From the cell containing the given text, extract its center point as [x, y] coordinate. 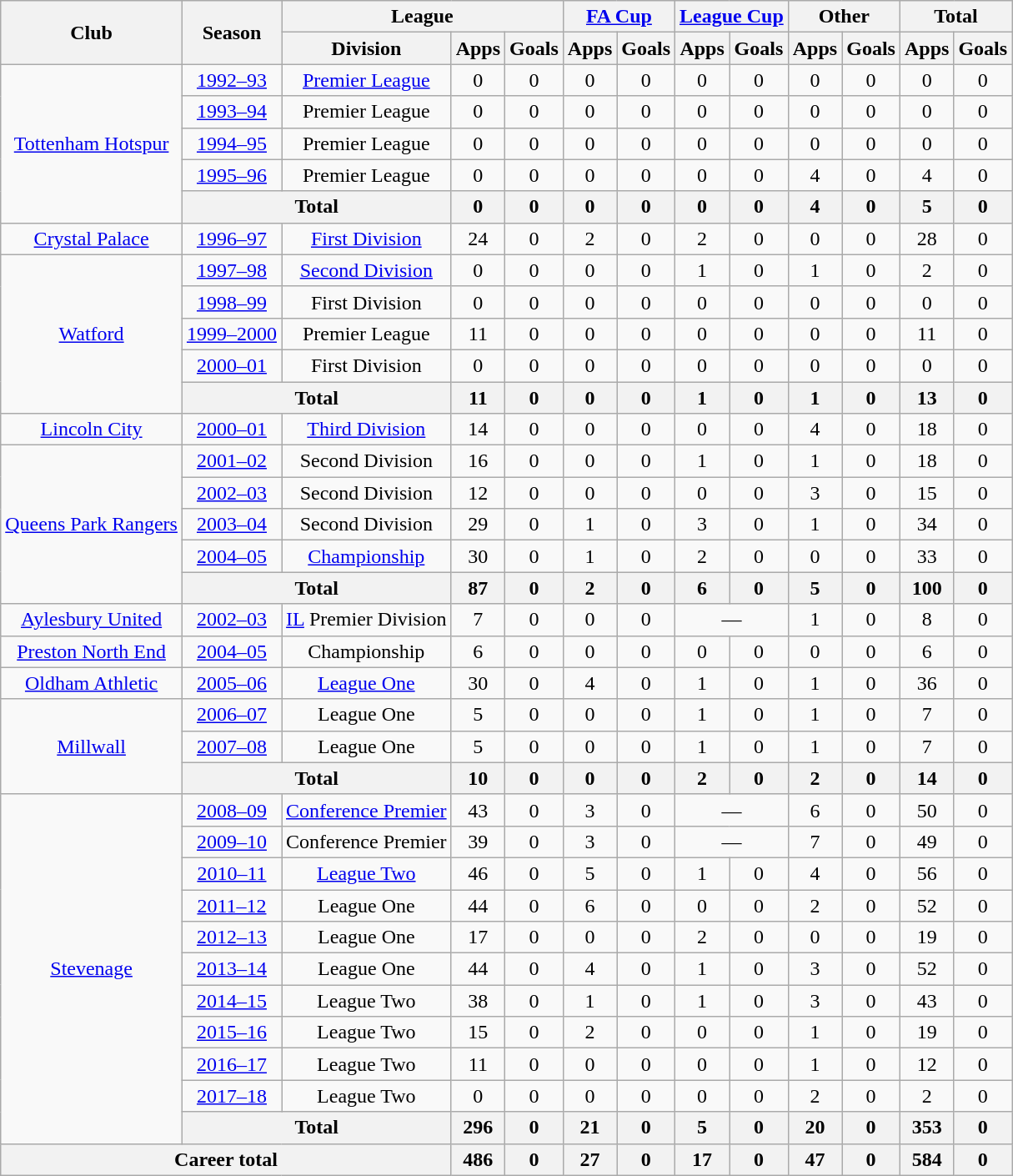
1994–95 [232, 143]
29 [478, 525]
2003–04 [232, 525]
Oldham Athletic [92, 683]
2012–13 [232, 937]
34 [926, 525]
2001–02 [232, 461]
2005–06 [232, 683]
Season [232, 33]
2006–07 [232, 715]
21 [589, 1128]
2017–18 [232, 1096]
2013–14 [232, 969]
50 [926, 810]
296 [478, 1128]
584 [926, 1159]
2009–10 [232, 842]
2008–09 [232, 810]
League Cup [732, 17]
1996–97 [232, 239]
49 [926, 842]
2011–12 [232, 905]
8 [926, 620]
2016–17 [232, 1064]
353 [926, 1128]
Stevenage [92, 969]
Other [844, 17]
Tottenham Hotspur [92, 143]
Crystal Palace [92, 239]
1993–94 [232, 112]
27 [589, 1159]
24 [478, 239]
38 [478, 1001]
Lincoln City [92, 430]
1998–99 [232, 302]
IL Premier Division [367, 620]
1995–96 [232, 175]
Club [92, 33]
46 [478, 873]
Watford [92, 334]
2014–15 [232, 1001]
Third Division [367, 430]
Career total [226, 1159]
Queens Park Rangers [92, 525]
1999–2000 [232, 334]
33 [926, 556]
486 [478, 1159]
1997–98 [232, 270]
League [423, 17]
2010–11 [232, 873]
39 [478, 842]
Aylesbury United [92, 620]
87 [478, 588]
28 [926, 239]
13 [926, 398]
Millwall [92, 746]
10 [478, 778]
Division [367, 48]
16 [478, 461]
1992–93 [232, 80]
FA Cup [619, 17]
36 [926, 683]
2015–16 [232, 1033]
20 [815, 1128]
56 [926, 873]
47 [815, 1159]
2007–08 [232, 746]
Preston North End [92, 651]
100 [926, 588]
